Return the (X, Y) coordinate for the center point of the cell that contains the specified text.  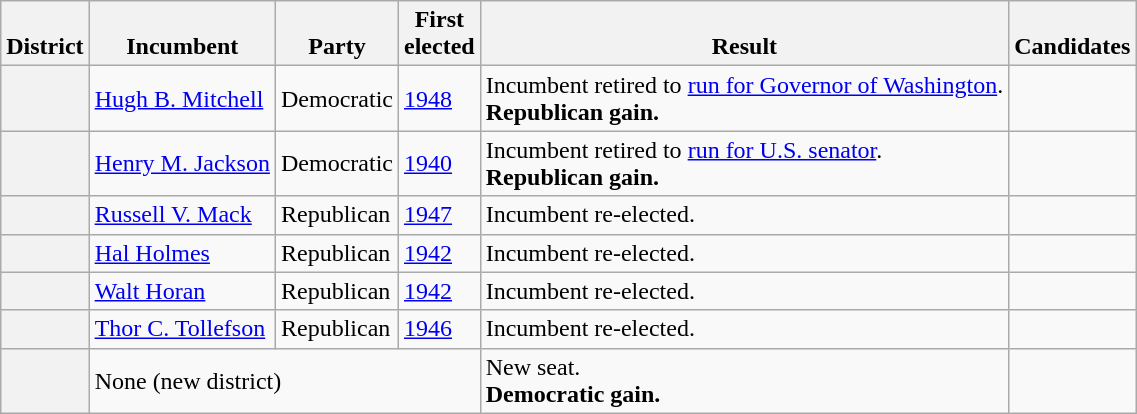
Hugh B. Mitchell (182, 98)
1940 (439, 164)
1947 (439, 215)
Incumbent retired to run for Governor of Washington.Republican gain. (744, 98)
Result (744, 34)
District (45, 34)
Hal Holmes (182, 253)
1948 (439, 98)
Walt Horan (182, 291)
1946 (439, 329)
Incumbent retired to run for U.S. senator.Republican gain. (744, 164)
Henry M. Jackson (182, 164)
Candidates (1072, 34)
Party (336, 34)
Russell V. Mack (182, 215)
Thor C. Tollefson (182, 329)
None (new district) (284, 380)
Incumbent (182, 34)
New seat.Democratic gain. (744, 380)
Firstelected (439, 34)
